Determine the (X, Y) coordinate at the center of the cell enclosing the given text.  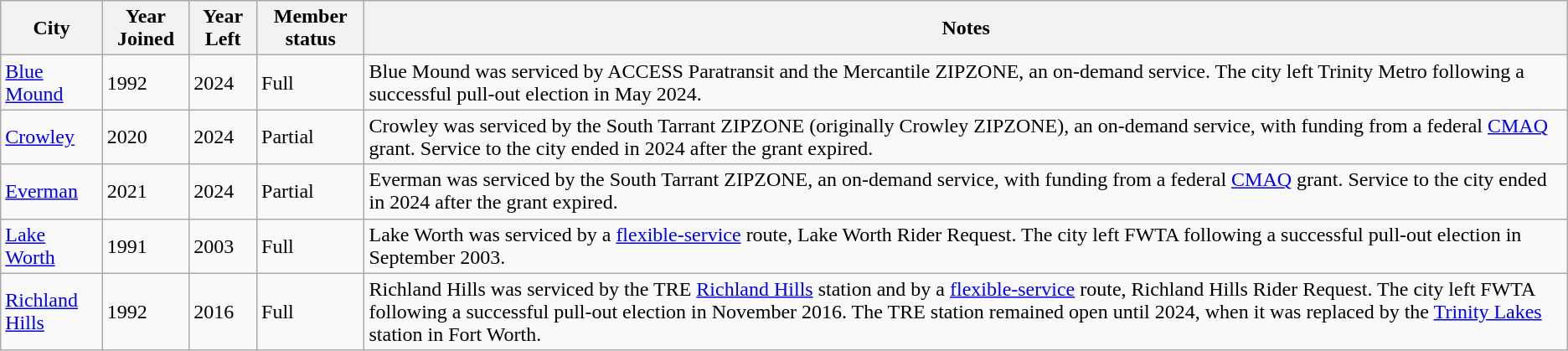
1991 (146, 246)
Lake Worth (52, 246)
2021 (146, 191)
2020 (146, 137)
2003 (223, 246)
Member status (311, 28)
Blue Mound (52, 82)
2016 (223, 312)
Year Joined (146, 28)
Crowley (52, 137)
Notes (966, 28)
City (52, 28)
Everman (52, 191)
Year Left (223, 28)
Richland Hills (52, 312)
